Return the (X, Y) coordinate for the center point of the cell that contains the specified text.  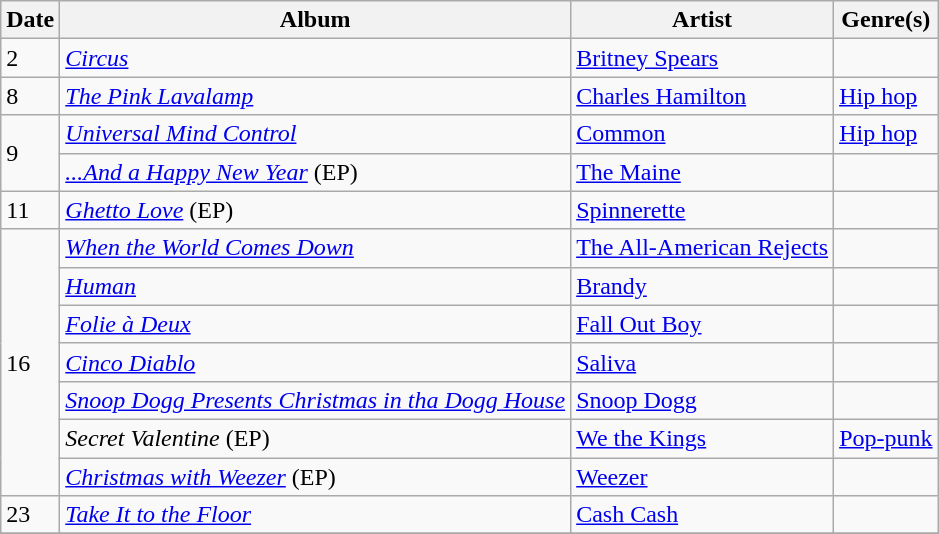
Cash Cash (702, 515)
23 (30, 515)
The All-American Rejects (702, 248)
Artist (702, 20)
Snoop Dogg Presents Christmas in tha Dogg House (316, 400)
Spinnerette (702, 210)
Date (30, 20)
Brandy (702, 286)
...And a Happy New Year (EP) (316, 172)
Album (316, 20)
Fall Out Boy (702, 324)
Snoop Dogg (702, 400)
16 (30, 362)
Ghetto Love (EP) (316, 210)
Circus (316, 58)
Cinco Diablo (316, 362)
Charles Hamilton (702, 96)
Universal Mind Control (316, 134)
Pop-punk (886, 438)
Folie à Deux (316, 324)
Britney Spears (702, 58)
The Pink Lavalamp (316, 96)
2 (30, 58)
When the World Comes Down (316, 248)
11 (30, 210)
The Maine (702, 172)
Genre(s) (886, 20)
Common (702, 134)
We the Kings (702, 438)
Saliva (702, 362)
Christmas with Weezer (EP) (316, 477)
Take It to the Floor (316, 515)
Secret Valentine (EP) (316, 438)
9 (30, 153)
Human (316, 286)
8 (30, 96)
Weezer (702, 477)
